Detect which cell encompasses the target text, then output its (X, Y) center coordinate. 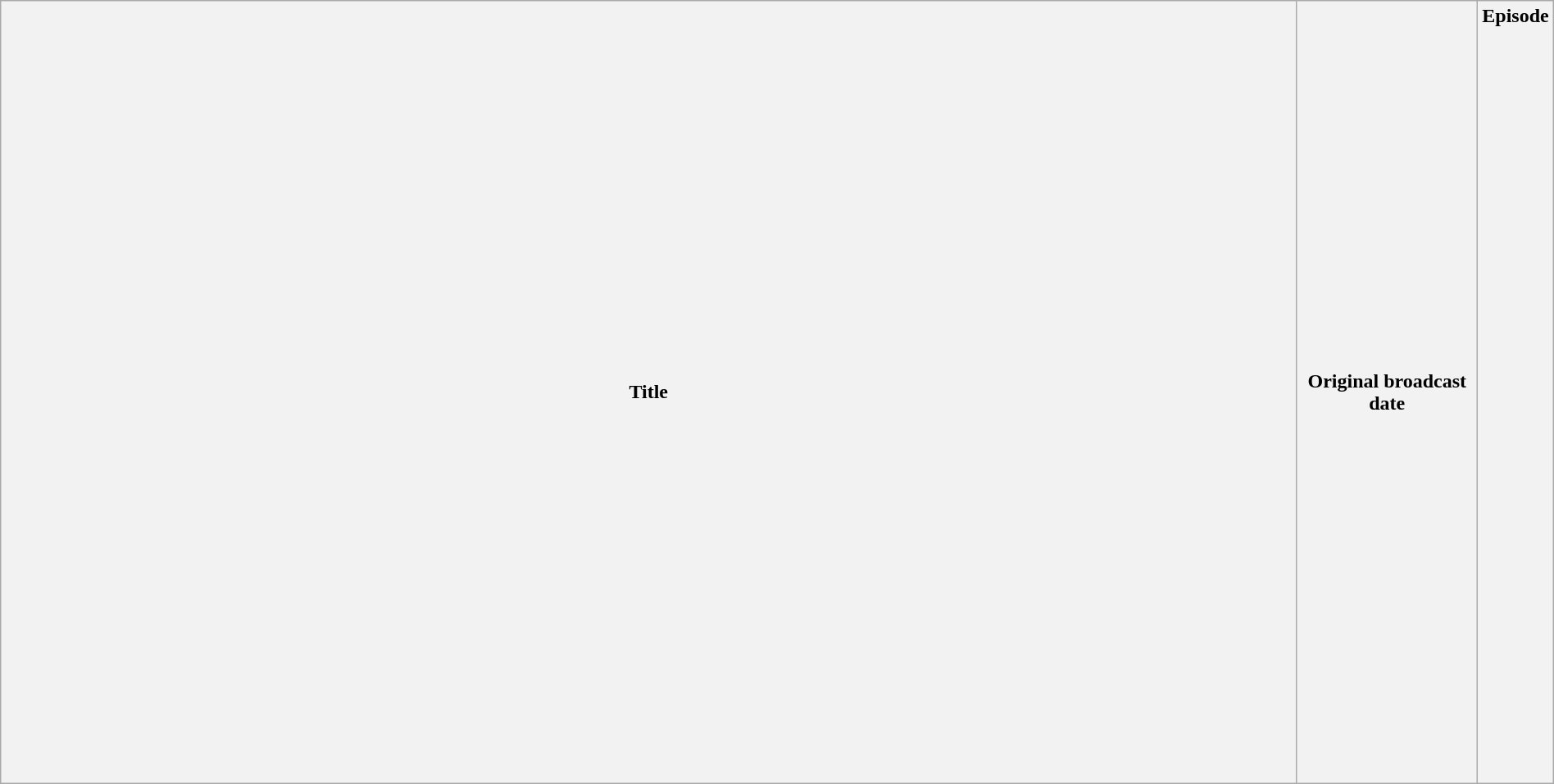
Original broadcast date (1387, 392)
Title (649, 392)
Episode (1515, 392)
